Identify which cell holds the provided text, then report its [x, y] central coordinate. 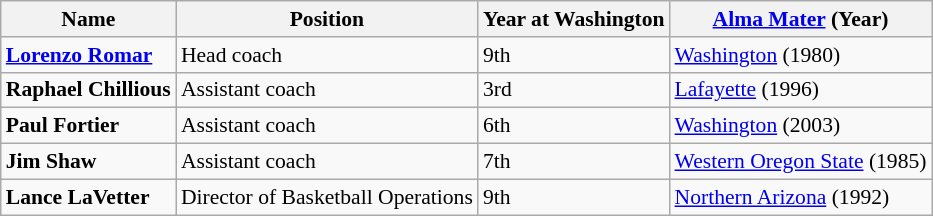
7th [574, 162]
Jim Shaw [88, 162]
Head coach [327, 55]
Washington (2003) [801, 126]
Paul Fortier [88, 126]
Raphael Chillious [88, 90]
Lance LaVetter [88, 197]
Position [327, 19]
Name [88, 19]
Director of Basketball Operations [327, 197]
Washington (1980) [801, 55]
Year at Washington [574, 19]
6th [574, 126]
3rd [574, 90]
Lafayette (1996) [801, 90]
Northern Arizona (1992) [801, 197]
Lorenzo Romar [88, 55]
Alma Mater (Year) [801, 19]
Western Oregon State (1985) [801, 162]
